Determine the [x, y] coordinate at the center of the cell enclosing the given text.  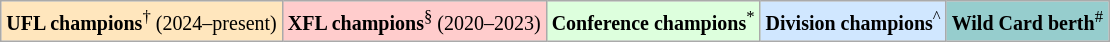
Division champions^ [853, 21]
UFL champions† (2024–present) [142, 21]
Wild Card berth# [1027, 21]
Conference champions* [653, 21]
XFL champions§ (2020–2023) [414, 21]
